Identify which cell holds the provided text, then report its (x, y) central coordinate. 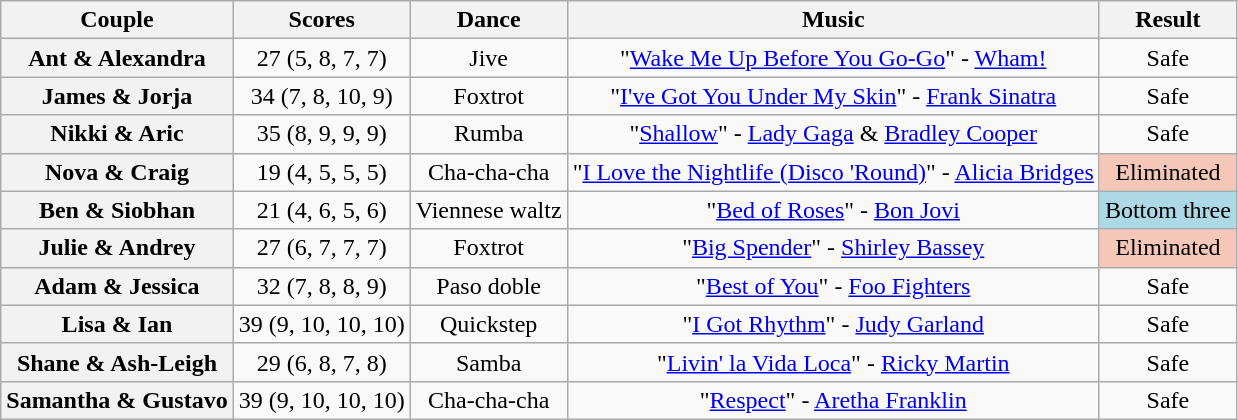
"Respect" - Aretha Franklin (833, 400)
Nikki & Aric (117, 134)
"I Love the Nightlife (Disco 'Round)" - Alicia Bridges (833, 172)
"I've Got You Under My Skin" - Frank Sinatra (833, 96)
Music (833, 20)
Dance (488, 20)
Lisa & Ian (117, 324)
Result (1168, 20)
Paso doble (488, 286)
Couple (117, 20)
Samba (488, 362)
Jive (488, 58)
Samantha & Gustavo (117, 400)
Viennese waltz (488, 210)
29 (6, 8, 7, 8) (322, 362)
Julie & Andrey (117, 248)
Scores (322, 20)
32 (7, 8, 8, 9) (322, 286)
"Bed of Roses" - Bon Jovi (833, 210)
"I Got Rhythm" - Judy Garland (833, 324)
34 (7, 8, 10, 9) (322, 96)
Quickstep (488, 324)
27 (5, 8, 7, 7) (322, 58)
19 (4, 5, 5, 5) (322, 172)
"Shallow" - Lady Gaga & Bradley Cooper (833, 134)
Adam & Jessica (117, 286)
Shane & Ash-Leigh (117, 362)
"Wake Me Up Before You Go-Go" - Wham! (833, 58)
Ben & Siobhan (117, 210)
27 (6, 7, 7, 7) (322, 248)
35 (8, 9, 9, 9) (322, 134)
21 (4, 6, 5, 6) (322, 210)
"Livin' la Vida Loca" - Ricky Martin (833, 362)
"Big Spender" - Shirley Bassey (833, 248)
Ant & Alexandra (117, 58)
James & Jorja (117, 96)
"Best of You" - Foo Fighters (833, 286)
Rumba (488, 134)
Bottom three (1168, 210)
Nova & Craig (117, 172)
